Determine the (x, y) coordinate at the center of the cell enclosing the given text.  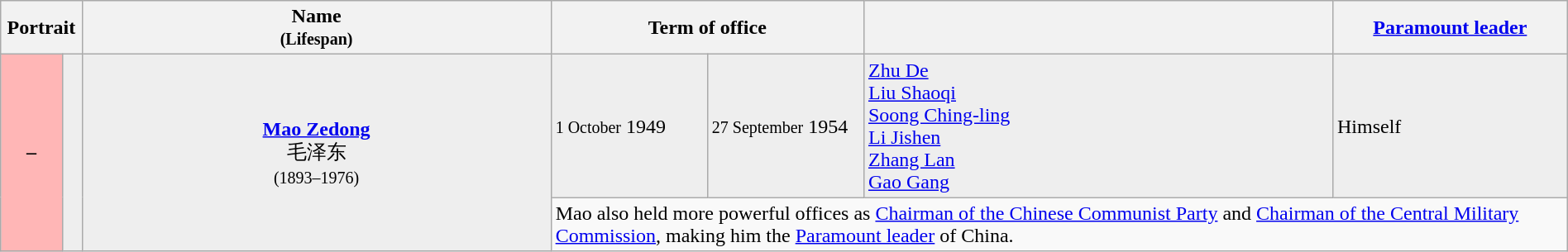
Himself (1450, 126)
Name(Lifespan) (316, 28)
Zhu DeLiu ShaoqiSoong Ching-lingLi JishenZhang LanGao Gang (1098, 126)
27 September 1954 (786, 126)
1 October 1949 (629, 126)
Paramount leader (1450, 28)
Mao Zedong毛泽东(1893–1976) (316, 153)
– (31, 153)
Portrait (41, 28)
Term of office (707, 28)
